For the text-containing cell, return its midpoint in (X, Y) coordinate format. 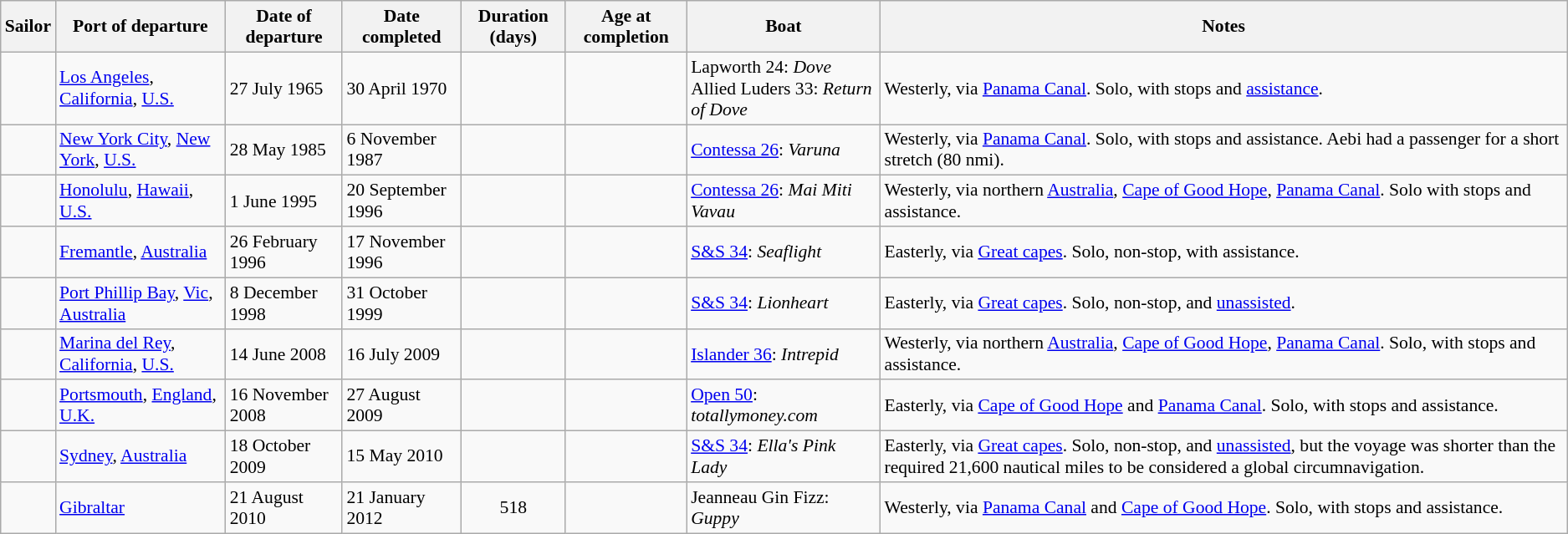
Westerly, via Panama Canal and Cape of Good Hope. Solo, with stops and assistance. (1223, 508)
Contessa 26: Mai Miti Vavau (783, 201)
Honolulu, Hawaii, U.S. (140, 201)
27 July 1965 (284, 89)
Easterly, via Great capes. Solo, non-stop, with assistance. (1223, 252)
Sydney, Australia (140, 456)
Los Angeles, California, U.S. (140, 89)
1 June 1995 (284, 201)
Port Phillip Bay, Vic, Australia (140, 303)
Westerly, via northern Australia, Cape of Good Hope, Panama Canal. Solo, with stops and assistance. (1223, 354)
6 November 1987 (401, 150)
Marina del Rey, California, U.S. (140, 354)
Jeanneau Gin Fizz: Guppy (783, 508)
21 January 2012 (401, 508)
8 December 1998 (284, 303)
Westerly, via northern Australia, Cape of Good Hope, Panama Canal. Solo with stops and assistance. (1223, 201)
16 July 2009 (401, 354)
18 October 2009 (284, 456)
Date of departure (284, 27)
14 June 2008 (284, 354)
S&S 34: Seaflight (783, 252)
Islander 36: Intrepid (783, 354)
Gibraltar (140, 508)
Fremantle, Australia (140, 252)
Portsmouth, England, U.K. (140, 406)
17 November 1996 (401, 252)
Easterly, via Cape of Good Hope and Panama Canal. Solo, with stops and assistance. (1223, 406)
Date completed (401, 27)
Duration (days) (513, 27)
Easterly, via Great capes. Solo, non-stop, and unassisted. (1223, 303)
27 August 2009 (401, 406)
New York City, New York, U.S. (140, 150)
Sailor (28, 27)
28 May 1985 (284, 150)
518 (513, 508)
Lapworth 24: DoveAllied Luders 33: Return of Dove (783, 89)
16 November 2008 (284, 406)
Age at completion (626, 27)
S&S 34: Lionheart (783, 303)
Port of departure (140, 27)
26 February 1996 (284, 252)
Boat (783, 27)
Open 50: totallymoney.com (783, 406)
20 September 1996 (401, 201)
Notes (1223, 27)
30 April 1970 (401, 89)
S&S 34: Ella's Pink Lady (783, 456)
Westerly, via Panama Canal. Solo, with stops and assistance. (1223, 89)
21 August 2010 (284, 508)
15 May 2010 (401, 456)
Contessa 26: Varuna (783, 150)
Westerly, via Panama Canal. Solo, with stops and assistance. Aebi had a passenger for a short stretch (80 nmi). (1223, 150)
31 October 1999 (401, 303)
